Find where the given text appears and provide that cell's center as (x, y) coordinate. 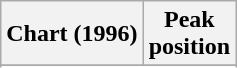
Peakposition (189, 34)
Chart (1996) (72, 34)
